Locate the cell with the specified text and output its (x, y) center coordinate. 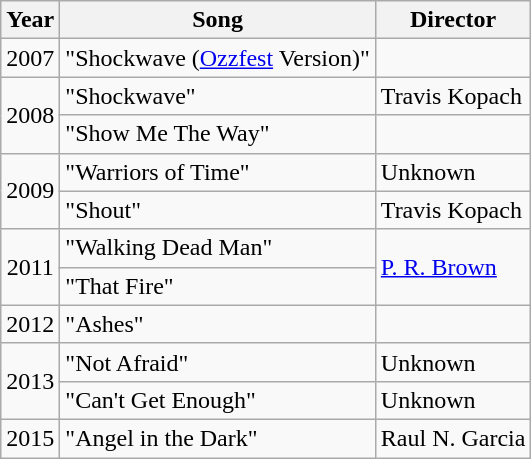
"Walking Dead Man" (218, 248)
"Warriors of Time" (218, 172)
Director (453, 20)
2008 (30, 115)
2012 (30, 324)
"Shockwave" (218, 96)
"That Fire" (218, 286)
Year (30, 20)
2007 (30, 58)
P. R. Brown (453, 267)
"Can't Get Enough" (218, 400)
"Show Me The Way" (218, 134)
2009 (30, 191)
Song (218, 20)
"Angel in the Dark" (218, 438)
2015 (30, 438)
2011 (30, 267)
"Shockwave (Ozzfest Version)" (218, 58)
Raul N. Garcia (453, 438)
2013 (30, 381)
"Not Afraid" (218, 362)
"Shout" (218, 210)
"Ashes" (218, 324)
